Provide the [X, Y] coordinate of the cell's center where the given text is located.  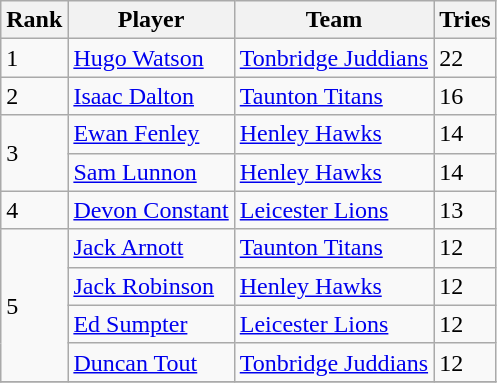
3 [34, 153]
Ewan Fenley [151, 134]
Ed Sumpter [151, 324]
Duncan Tout [151, 362]
Isaac Dalton [151, 96]
Jack Arnott [151, 248]
5 [34, 305]
1 [34, 58]
Team [334, 20]
4 [34, 210]
Tries [466, 20]
Hugo Watson [151, 58]
16 [466, 96]
Devon Constant [151, 210]
13 [466, 210]
Player [151, 20]
Rank [34, 20]
Sam Lunnon [151, 172]
2 [34, 96]
22 [466, 58]
Jack Robinson [151, 286]
